Pinpoint the cell where the given text exists, returning its [x, y] midpoint coordinate. 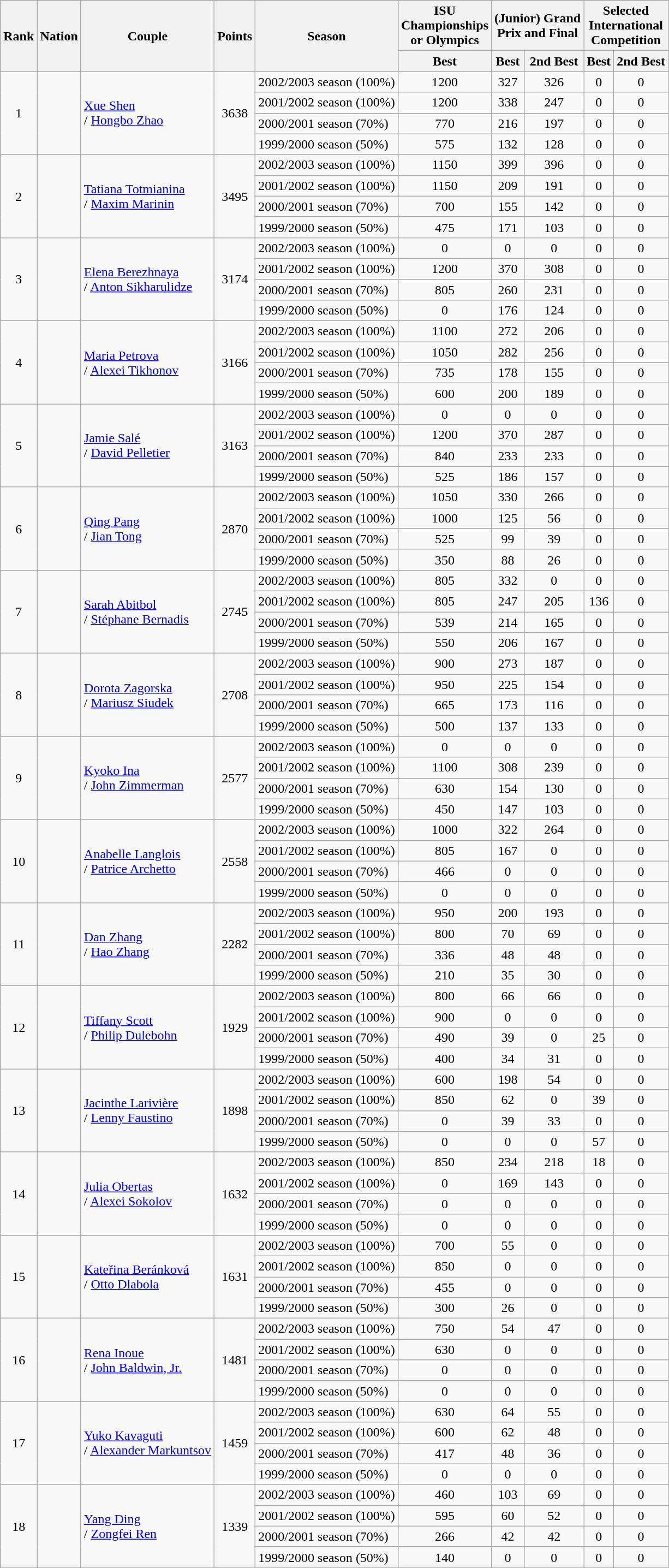
186 [508, 477]
35 [508, 976]
330 [508, 497]
15 [19, 1276]
52 [554, 1516]
539 [444, 622]
350 [444, 560]
417 [444, 1453]
128 [554, 144]
239 [554, 768]
665 [444, 705]
8 [19, 695]
Dorota Zagorska / Mariusz Siudek [147, 695]
14 [19, 1193]
1929 [235, 1027]
840 [444, 456]
210 [444, 976]
396 [554, 165]
455 [444, 1287]
176 [508, 311]
273 [508, 664]
300 [444, 1308]
500 [444, 726]
140 [444, 1557]
3166 [235, 363]
ISU Championships or Olympics [444, 26]
12 [19, 1027]
157 [554, 477]
Rena Inoue / John Baldwin, Jr. [147, 1360]
260 [508, 290]
Points [235, 36]
475 [444, 227]
205 [554, 601]
2 [19, 196]
60 [508, 1516]
256 [554, 352]
1481 [235, 1360]
Selected International Competition [626, 26]
2745 [235, 611]
2708 [235, 695]
338 [508, 103]
322 [508, 830]
1632 [235, 1193]
209 [508, 186]
143 [554, 1183]
198 [508, 1079]
1631 [235, 1276]
137 [508, 726]
214 [508, 622]
2870 [235, 528]
272 [508, 331]
187 [554, 664]
Anabelle Langlois / Patrice Archetto [147, 861]
70 [508, 934]
64 [508, 1412]
9 [19, 778]
Kyoko Ina / John Zimmerman [147, 778]
116 [554, 705]
30 [554, 976]
6 [19, 528]
Tiffany Scott / Philip Dulebohn [147, 1027]
88 [508, 560]
1 [19, 113]
Qing Pang / Jian Tong [147, 528]
130 [554, 788]
3174 [235, 279]
Yuko Kavaguti / Alexander Markuntsov [147, 1443]
124 [554, 311]
1898 [235, 1110]
11 [19, 944]
Xue Shen / Hongbo Zhao [147, 113]
13 [19, 1110]
Jamie Salé / David Pelletier [147, 446]
2577 [235, 778]
282 [508, 352]
287 [554, 435]
2282 [235, 944]
750 [444, 1329]
132 [508, 144]
197 [554, 123]
550 [444, 643]
450 [444, 809]
Rank [19, 36]
56 [554, 518]
Nation [59, 36]
99 [508, 539]
17 [19, 1443]
216 [508, 123]
25 [599, 1038]
Elena Berezhnaya / Anton Sikharulidze [147, 279]
147 [508, 809]
Season [327, 36]
Couple [147, 36]
770 [444, 123]
3638 [235, 113]
36 [554, 1453]
231 [554, 290]
5 [19, 446]
193 [554, 913]
326 [554, 82]
142 [554, 206]
169 [508, 1183]
399 [508, 165]
178 [508, 373]
125 [508, 518]
7 [19, 611]
171 [508, 227]
Maria Petrova / Alexei Tikhonov [147, 363]
2558 [235, 861]
(Junior) Grand Prix and Final [538, 26]
264 [554, 830]
33 [554, 1121]
3 [19, 279]
189 [554, 394]
Sarah Abitbol / Stéphane Bernadis [147, 611]
1459 [235, 1443]
10 [19, 861]
191 [554, 186]
575 [444, 144]
165 [554, 622]
16 [19, 1360]
Dan Zhang / Hao Zhang [147, 944]
4 [19, 363]
595 [444, 1516]
218 [554, 1162]
Kateřina Beránková / Otto Dlabola [147, 1276]
Jacinthe Larivière / Lenny Faustino [147, 1110]
57 [599, 1142]
460 [444, 1495]
Yang Ding / Zongfei Ren [147, 1526]
234 [508, 1162]
136 [599, 601]
490 [444, 1038]
3495 [235, 196]
Julia Obertas / Alexei Sokolov [147, 1193]
Tatiana Totmianina / Maxim Marinin [147, 196]
327 [508, 82]
133 [554, 726]
1339 [235, 1526]
34 [508, 1059]
466 [444, 871]
400 [444, 1059]
332 [508, 580]
735 [444, 373]
31 [554, 1059]
225 [508, 685]
3163 [235, 446]
336 [444, 955]
173 [508, 705]
47 [554, 1329]
